Capture the cell that displays the provided text and extract its (X, Y) central coordinate. 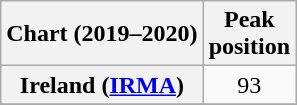
93 (249, 85)
Chart (2019–2020) (102, 34)
Ireland (IRMA) (102, 85)
Peakposition (249, 34)
